Output the (X, Y) coordinate of the center of the cell containing the given text.  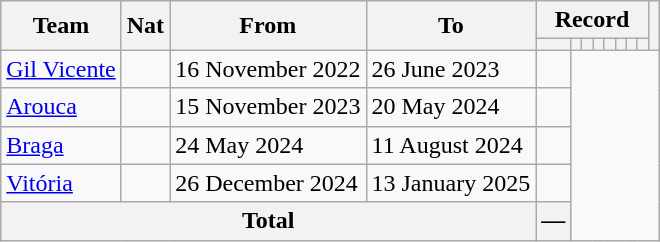
26 June 2023 (451, 69)
11 August 2024 (451, 145)
16 November 2022 (268, 69)
Total (268, 221)
— (554, 221)
Record (592, 20)
Gil Vicente (61, 69)
24 May 2024 (268, 145)
Vitória (61, 183)
Braga (61, 145)
Arouca (61, 107)
Team (61, 26)
13 January 2025 (451, 183)
From (268, 26)
15 November 2023 (268, 107)
26 December 2024 (268, 183)
To (451, 26)
20 May 2024 (451, 107)
Nat (145, 26)
